Provide the (x, y) coordinate of the cell's center where the given text is located.  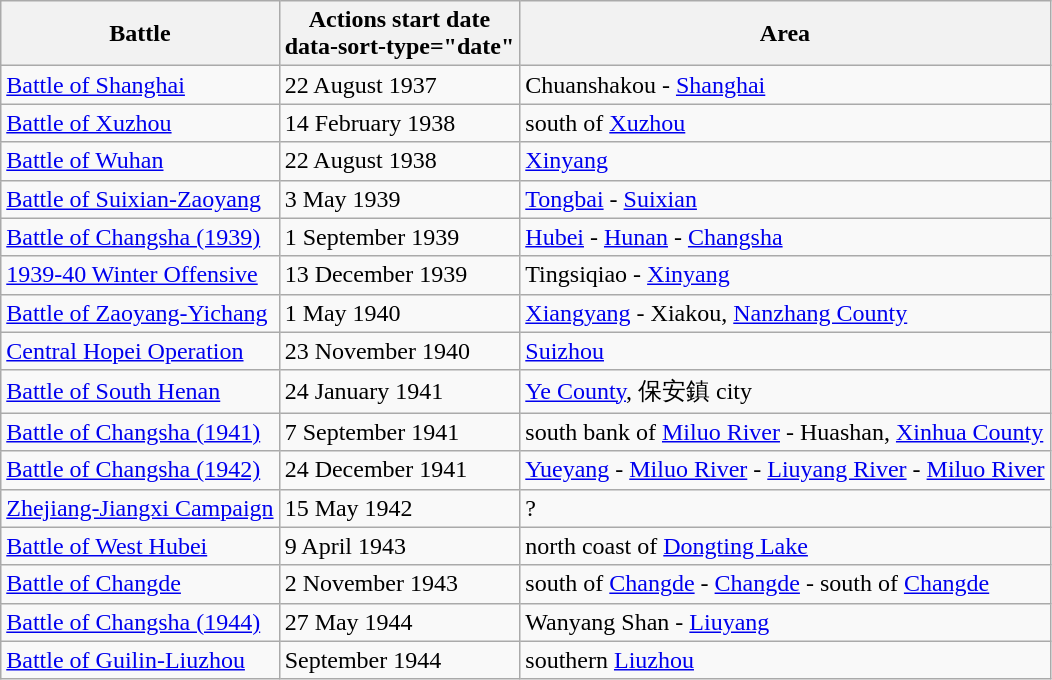
Battle of Guilin-Liuzhou (140, 660)
Battle of Changsha (1939) (140, 237)
south of Xuzhou (785, 123)
Battle of Suixian-Zaoyang (140, 199)
Battle of Changsha (1941) (140, 432)
September 1944 (400, 660)
Tingsiqiao - Xinyang (785, 275)
Tongbai - Suixian (785, 199)
23 November 1940 (400, 351)
Battle of Changsha (1944) (140, 622)
22 August 1937 (400, 85)
Ye County, 保安鎮 city (785, 392)
Battle of Wuhan (140, 161)
1 September 1939 (400, 237)
Wanyang Shan - Liuyang (785, 622)
Battle of South Henan (140, 392)
14 February 1938 (400, 123)
2 November 1943 (400, 584)
Xinyang (785, 161)
Xiangyang - Xiakou, Nanzhang County (785, 313)
Central Hopei Operation (140, 351)
27 May 1944 (400, 622)
north coast of Dongting Lake (785, 546)
22 August 1938 (400, 161)
Battle of Changde (140, 584)
24 January 1941 (400, 392)
Battle of Zaoyang-Yichang (140, 313)
Battle of Shanghai (140, 85)
south of Changde - Changde - south of Changde (785, 584)
? (785, 508)
24 December 1941 (400, 470)
Zhejiang-Jiangxi Campaign (140, 508)
southern Liuzhou (785, 660)
15 May 1942 (400, 508)
Hubei - Hunan - Changsha (785, 237)
Battle (140, 34)
3 May 1939 (400, 199)
Actions start datedata-sort-type="date" (400, 34)
Battle of West Hubei (140, 546)
7 September 1941 (400, 432)
Yueyang - Miluo River - Liuyang River - Miluo River (785, 470)
Battle of Changsha (1942) (140, 470)
Chuanshakou - Shanghai (785, 85)
Suizhou (785, 351)
9 April 1943 (400, 546)
1939-40 Winter Offensive (140, 275)
1 May 1940 (400, 313)
Battle of Xuzhou (140, 123)
13 December 1939 (400, 275)
Area (785, 34)
south bank of Miluo River - Huashan, Xinhua County (785, 432)
